Detect which cell encompasses the target text, then output its (x, y) center coordinate. 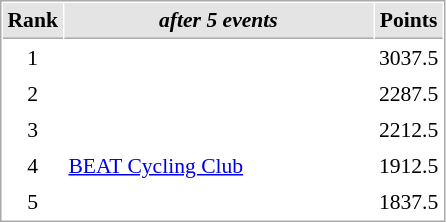
2212.5 (408, 129)
5 (32, 201)
Points (408, 21)
1 (32, 57)
1912.5 (408, 165)
1837.5 (408, 201)
BEAT Cycling Club (218, 165)
after 5 events (218, 21)
2 (32, 93)
Rank (32, 21)
2287.5 (408, 93)
3 (32, 129)
4 (32, 165)
3037.5 (408, 57)
